Locate the cell with the specified text and output its [x, y] center coordinate. 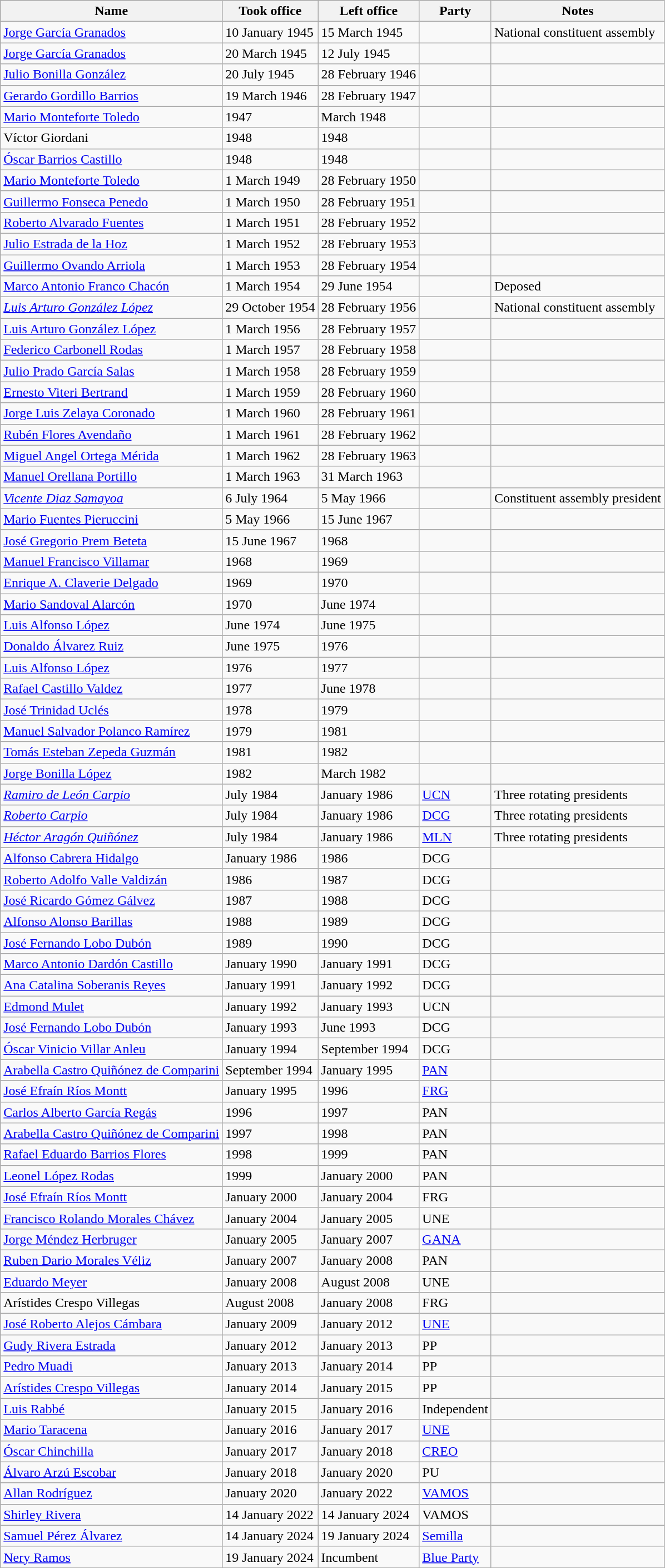
1 March 1963 [270, 477]
Ana Catalina Soberanis Reyes [111, 985]
28 February 1947 [369, 96]
Independent [455, 1409]
28 February 1953 [369, 244]
31 March 1963 [369, 477]
1 March 1951 [270, 223]
Mario Sandoval Alarcón [111, 604]
Julio Bonilla González [111, 75]
Alfonso Alonso Barillas [111, 921]
March 1982 [369, 773]
1978 [270, 710]
Ruben Dario Morales Véliz [111, 1260]
Roberto Adolfo Valle Valdizán [111, 879]
Tomás Esteban Zepeda Guzmán [111, 752]
1 March 1953 [270, 265]
28 February 1957 [369, 329]
20 March 1945 [270, 53]
Guillermo Fonseca Penedo [111, 201]
1 March 1956 [270, 329]
Manuel Orellana Portillo [111, 477]
1 March 1950 [270, 201]
Guillermo Ovando Arriola [111, 265]
Enrique A. Claverie Delgado [111, 583]
January 1990 [270, 964]
14 January 2022 [270, 1515]
January 2009 [270, 1324]
GANA [455, 1239]
Vicente Diaz Samayoa [111, 498]
Blue Party [455, 1557]
March 1948 [369, 117]
Luis Rabbé [111, 1409]
Rafael Eduardo Barrios Flores [111, 1155]
28 February 1961 [369, 413]
28 February 1962 [369, 435]
1 March 1960 [270, 413]
29 June 1954 [369, 287]
Took office [270, 11]
Óscar Barrios Castillo [111, 159]
Left office [369, 11]
Jorge Bonilla López [111, 773]
Jorge Méndez Herbruger [111, 1239]
19 March 1946 [270, 96]
CREO [455, 1451]
6 July 1964 [270, 498]
José Roberto Alejos Cámbara [111, 1324]
Edmond Mulet [111, 1007]
Gudy Rivera Estrada [111, 1345]
Leonel López Rodas [111, 1176]
José Gregorio Prem Beteta [111, 540]
1 March 1962 [270, 456]
28 February 1954 [369, 265]
Víctor Giordani [111, 138]
1990 [369, 943]
Óscar Chinchilla [111, 1451]
Carlos Alberto García Regás [111, 1112]
January 1994 [270, 1049]
Mario Fuentes Pieruccini [111, 519]
Julio Prado García Salas [111, 371]
Alfonso Cabrera Hidalgo [111, 858]
June 1978 [369, 689]
Samuel Pérez Álvarez [111, 1536]
1 March 1959 [270, 392]
Constituent assembly president [577, 498]
1 March 1954 [270, 287]
29 October 1954 [270, 308]
1947 [270, 117]
Ramiro de León Carpio [111, 795]
Mario Taracena [111, 1430]
Rafael Castillo Valdez [111, 689]
Héctor Aragón Quiñónez [111, 837]
15 March 1945 [369, 32]
Francisco Rolando Morales Chávez [111, 1218]
Nery Ramos [111, 1557]
José Ricardo Gómez Gálvez [111, 900]
10 January 1945 [270, 32]
Miguel Angel Ortega Mérida [111, 456]
Allan Rodríguez [111, 1493]
Manuel Francisco Villamar [111, 561]
Gerardo Gordillo Barrios [111, 96]
1 March 1949 [270, 180]
MLN [455, 837]
1 March 1957 [270, 350]
Rubén Flores Avendaño [111, 435]
28 February 1952 [369, 223]
28 February 1958 [369, 350]
Donaldo Álvarez Ruiz [111, 647]
Julio Estrada de la Hoz [111, 244]
Notes [577, 11]
January 2022 [369, 1493]
Manuel Salvador Polanco Ramírez [111, 731]
Eduardo Meyer [111, 1281]
Party [455, 11]
28 February 1951 [369, 201]
José Trinidad Uclés [111, 710]
Marco Antonio Dardón Castillo [111, 964]
20 July 1945 [270, 75]
28 February 1956 [369, 308]
Roberto Alvarado Fuentes [111, 223]
PU [455, 1472]
1 March 1958 [270, 371]
Roberto Carpio [111, 816]
28 February 1950 [369, 180]
June 1993 [369, 1028]
Name [111, 11]
Jorge Luis Zelaya Coronado [111, 413]
1 March 1961 [270, 435]
28 February 1960 [369, 392]
28 February 1946 [369, 75]
Álvaro Arzú Escobar [111, 1472]
Federico Carbonell Rodas [111, 350]
12 July 1945 [369, 53]
Pedro Muadi [111, 1367]
Semilla [455, 1536]
Deposed [577, 287]
Marco Antonio Franco Chacón [111, 287]
Incumbent [369, 1557]
Shirley Rivera [111, 1515]
Óscar Vinicio Villar Anleu [111, 1049]
28 February 1959 [369, 371]
28 February 1963 [369, 456]
Ernesto Viteri Bertrand [111, 392]
1 March 1952 [270, 244]
